Detect which cell encompasses the target text, then output its (X, Y) center coordinate. 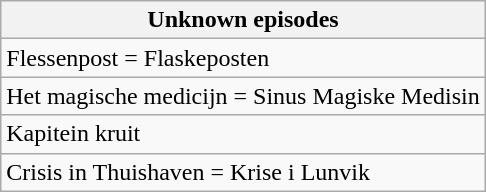
Crisis in Thuishaven = Krise i Lunvik (244, 172)
Unknown episodes (244, 20)
Flessenpost = Flaskeposten (244, 58)
Kapitein kruit (244, 134)
Het magische medicijn = Sinus Magiske Medisin (244, 96)
